Output the [x, y] coordinate of the center of the cell containing the given text.  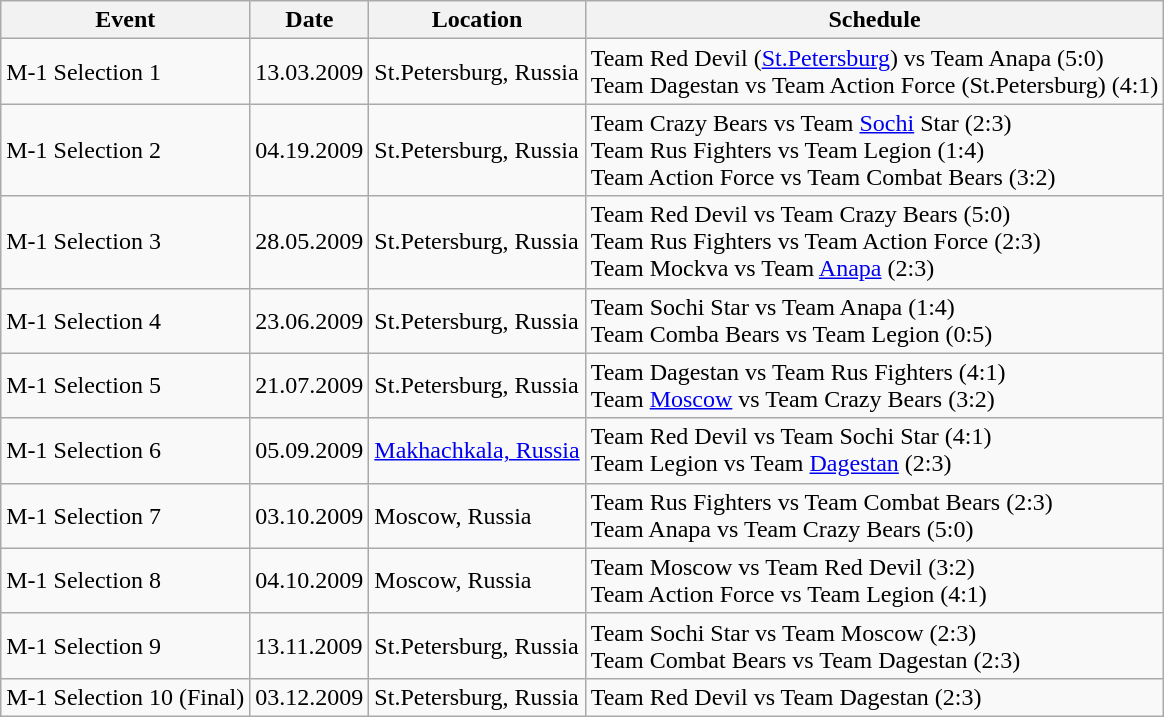
04.19.2009 [310, 150]
Date [310, 20]
M-1 Selection 1 [126, 72]
13.03.2009 [310, 72]
Team Moscow vs Team Red Devil (3:2)Team Action Force vs Team Legion (4:1) [874, 580]
04.10.2009 [310, 580]
13.11.2009 [310, 646]
M-1 Selection 3 [126, 242]
M-1 Selection 6 [126, 450]
M-1 Selection 7 [126, 516]
M-1 Selection 9 [126, 646]
Team Dagestan vs Team Rus Fighters (4:1)Team Moscow vs Team Crazy Bears (3:2) [874, 386]
28.05.2009 [310, 242]
Team Rus Fighters vs Team Combat Bears (2:3)Team Anapa vs Team Crazy Bears (5:0) [874, 516]
M-1 Selection 8 [126, 580]
Event [126, 20]
Team Sochi Star vs Team Moscow (2:3)Team Combat Bears vs Team Dagestan (2:3) [874, 646]
05.09.2009 [310, 450]
03.12.2009 [310, 697]
M-1 Selection 4 [126, 320]
Team Red Devil vs Team Dagestan (2:3) [874, 697]
Team Red Devil (St.Petersburg) vs Team Anapa (5:0)Team Dagestan vs Team Action Force (St.Petersburg) (4:1) [874, 72]
Schedule [874, 20]
Makhachkala, Russia [477, 450]
Team Crazy Bears vs Team Sochi Star (2:3)Team Rus Fighters vs Team Legion (1:4) Team Action Force vs Team Combat Bears (3:2) [874, 150]
Location [477, 20]
M-1 Selection 2 [126, 150]
23.06.2009 [310, 320]
Team Red Devil vs Team Sochi Star (4:1)Team Legion vs Team Dagestan (2:3) [874, 450]
Team Sochi Star vs Team Anapa (1:4)Team Comba Bears vs Team Legion (0:5) [874, 320]
21.07.2009 [310, 386]
03.10.2009 [310, 516]
M-1 Selection 10 (Final) [126, 697]
Team Red Devil vs Team Crazy Bears (5:0)Team Rus Fighters vs Team Action Force (2:3) Team Mockva vs Team Anapa (2:3) [874, 242]
M-1 Selection 5 [126, 386]
